Pinpoint the cell where the given text exists, returning its (X, Y) midpoint coordinate. 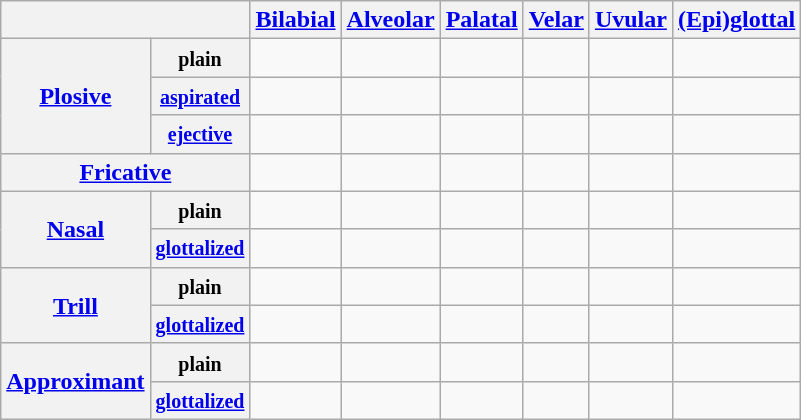
Approximant (76, 381)
(Epi)glottal (736, 20)
Trill (76, 305)
Alveolar (390, 20)
Nasal (76, 229)
ejective (200, 134)
Velar (556, 20)
aspirated (200, 96)
Plosive (76, 96)
Uvular (630, 20)
Palatal (482, 20)
Fricative (126, 172)
Bilabial (296, 20)
